Detect which cell encompasses the target text, then output its [x, y] center coordinate. 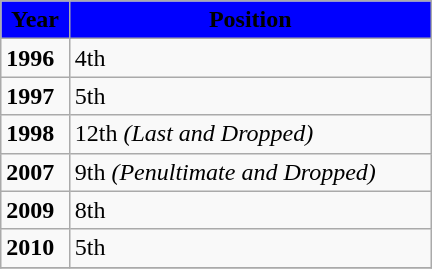
12th (Last and Dropped) [250, 134]
8th [250, 210]
1998 [35, 134]
2007 [35, 172]
1996 [35, 58]
4th [250, 58]
9th (Penultimate and Dropped) [250, 172]
Year [35, 20]
2009 [35, 210]
2010 [35, 248]
Position [250, 20]
1997 [35, 96]
